Determine the [x, y] coordinate at the center of the cell enclosing the given text.  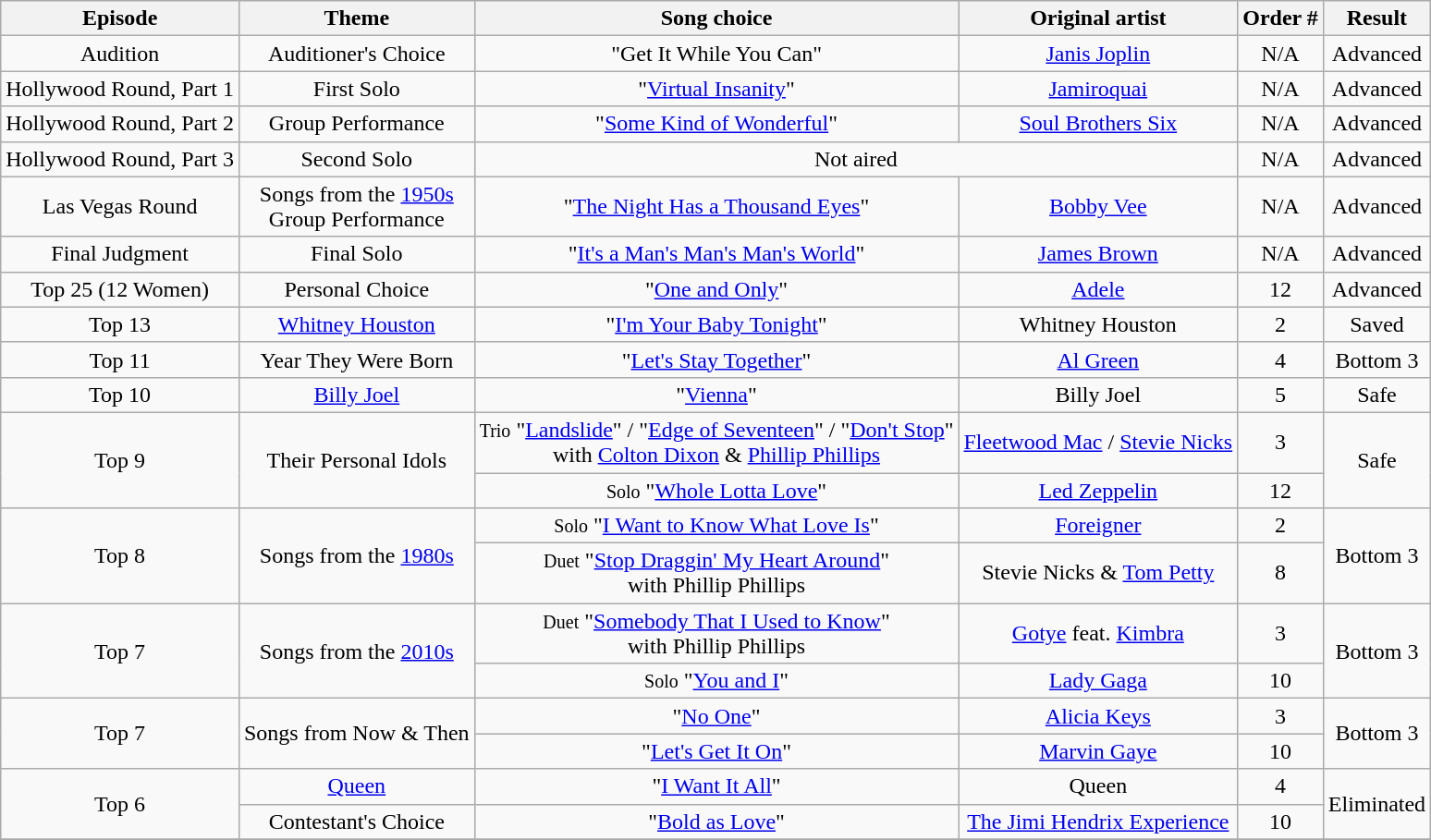
Personal Choice [357, 289]
Soul Brothers Six [1098, 124]
Hollywood Round, Part 3 [120, 159]
Led Zeppelin [1098, 491]
Foreigner [1098, 526]
Eliminated [1376, 804]
Saved [1376, 324]
"I'm Your Baby Tonight" [716, 324]
Al Green [1098, 359]
Final Judgment [120, 254]
Duet "Stop Draggin' My Heart Around"with Phillip Phillips [716, 573]
"It's a Man's Man's Man's World" [716, 254]
Lady Gaga [1098, 681]
"Get It While You Can" [716, 54]
8 [1281, 573]
Gotye feat. Kimbra [1098, 634]
Songs from the 2010s [357, 651]
Result [1376, 18]
Audition [120, 54]
Stevie Nicks & Tom Petty [1098, 573]
"One and Only" [716, 289]
Original artist [1098, 18]
Final Solo [357, 254]
Order # [1281, 18]
Songs from the 1980s [357, 556]
"The Night Has a Thousand Eyes" [716, 207]
"I Want It All" [716, 786]
Fleetwood Mac / Stevie Nicks [1098, 442]
Top 6 [120, 804]
Adele [1098, 289]
Trio "Landslide" / "Edge of Seventeen" / "Don't Stop" with Colton Dixon & Phillip Phillips [716, 442]
Alicia Keys [1098, 716]
Not aired [856, 159]
Top 9 [120, 460]
Songs from Now & Then [357, 734]
Top 11 [120, 359]
Jamiroquai [1098, 89]
Solo "Whole Lotta Love" [716, 491]
Episode [120, 18]
Song choice [716, 18]
Their Personal Idols [357, 460]
Songs from the 1950sGroup Performance [357, 207]
5 [1281, 395]
Duet "Somebody That I Used to Know"with Phillip Phillips [716, 634]
"Virtual Insanity" [716, 89]
Solo "I Want to Know What Love Is" [716, 526]
Janis Joplin [1098, 54]
Contestant's Choice [357, 822]
Auditioner's Choice [357, 54]
Top 10 [120, 395]
Marvin Gaye [1098, 751]
Theme [357, 18]
"Let's Stay Together" [716, 359]
Second Solo [357, 159]
"No One" [716, 716]
First Solo [357, 89]
James Brown [1098, 254]
Solo "You and I" [716, 681]
"Vienna" [716, 395]
Year They Were Born [357, 359]
Top 8 [120, 556]
The Jimi Hendrix Experience [1098, 822]
"Some Kind of Wonderful" [716, 124]
Top 13 [120, 324]
"Let's Get It On" [716, 751]
Las Vegas Round [120, 207]
Top 25 (12 Women) [120, 289]
Hollywood Round, Part 1 [120, 89]
Hollywood Round, Part 2 [120, 124]
Bobby Vee [1098, 207]
"Bold as Love" [716, 822]
Group Performance [357, 124]
